Capture the cell that displays the provided text and extract its (X, Y) central coordinate. 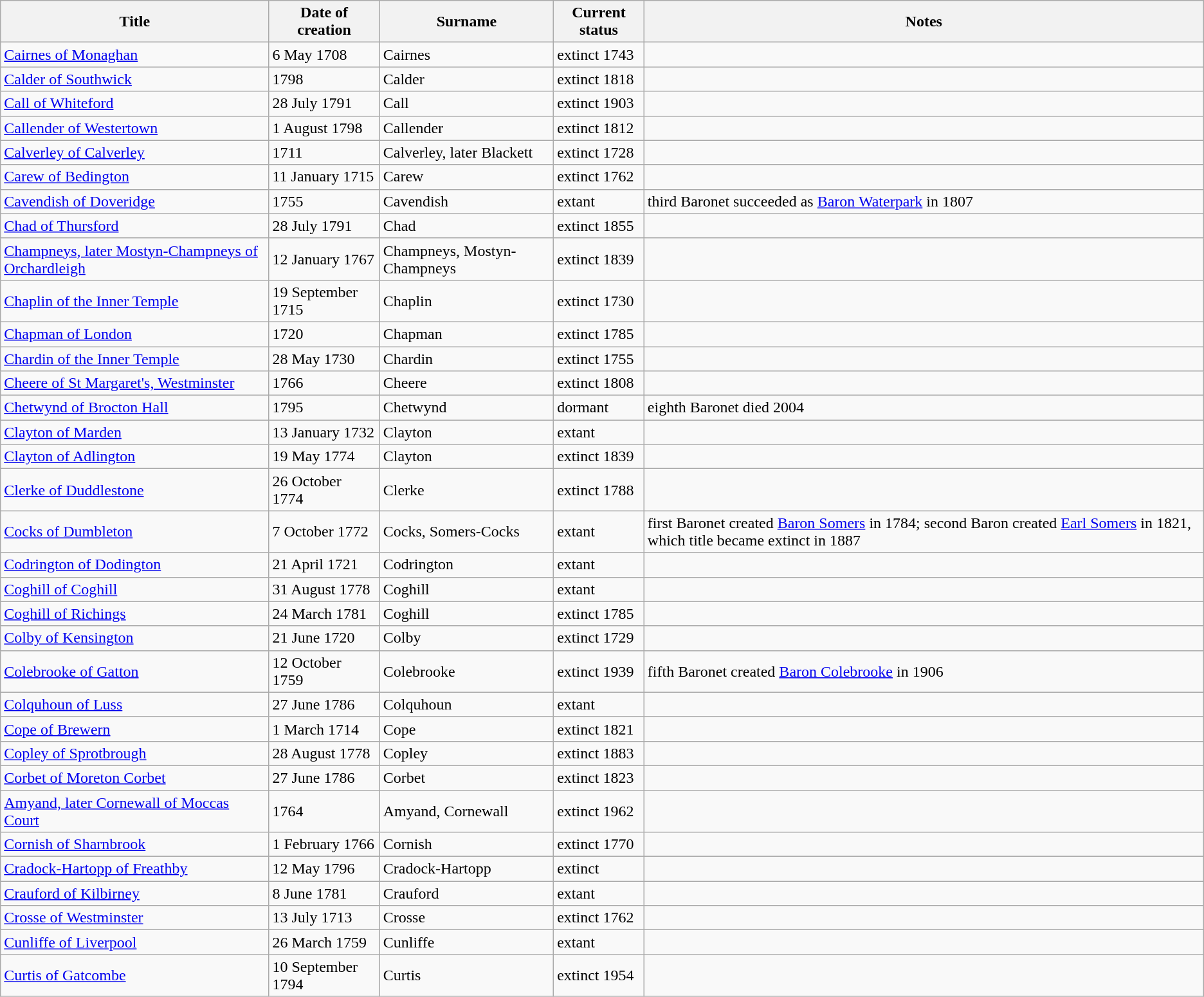
12 January 1767 (324, 259)
Cradock-Hartopp (466, 869)
Clayton of Marden (135, 432)
Calverley of Calverley (135, 152)
Cocks, Somers-Cocks (466, 531)
Crauford (466, 893)
1720 (324, 334)
Corbet (466, 778)
Call (466, 104)
28 August 1778 (324, 753)
Chardin (466, 358)
Cornish (466, 845)
Cavendish (466, 201)
Carew of Bedington (135, 177)
Chad (466, 226)
Colby (466, 638)
extinct 1770 (599, 845)
extinct 1788 (599, 490)
Callender (466, 128)
extinct 1962 (599, 810)
Champneys, Mostyn-Champneys (466, 259)
Curtis (466, 975)
Calder (466, 79)
Codrington of Dodington (135, 565)
Clerke (466, 490)
31 August 1778 (324, 589)
Coghill of Coghill (135, 589)
third Baronet succeeded as Baron Waterpark in 1807 (924, 201)
Crosse of Westminster (135, 918)
extinct 1818 (599, 79)
Colquhoun of Luss (135, 704)
Chardin of the Inner Temple (135, 358)
Chapman of London (135, 334)
Crauford of Kilbirney (135, 893)
Title (135, 22)
Carew (466, 177)
1711 (324, 152)
Cheere (466, 383)
6 May 1708 (324, 55)
1766 (324, 383)
Cope of Brewern (135, 729)
Calder of Southwick (135, 79)
7 October 1772 (324, 531)
Colebrooke of Gatton (135, 672)
1755 (324, 201)
19 September 1715 (324, 301)
1798 (324, 79)
Cairnes of Monaghan (135, 55)
Corbet of Moreton Corbet (135, 778)
Cairnes (466, 55)
Calverley, later Blackett (466, 152)
26 March 1759 (324, 942)
13 January 1732 (324, 432)
Cornish of Sharnbrook (135, 845)
1 February 1766 (324, 845)
Amyand, later Cornewall of Moccas Court (135, 810)
Amyand, Cornewall (466, 810)
eighth Baronet died 2004 (924, 408)
extinct 1903 (599, 104)
extinct 1821 (599, 729)
Current status (599, 22)
extinct 1808 (599, 383)
24 March 1781 (324, 614)
extinct (599, 869)
extinct 1743 (599, 55)
Date of creation (324, 22)
extinct 1939 (599, 672)
Surname (466, 22)
Crosse (466, 918)
first Baronet created Baron Somers in 1784; second Baron created Earl Somers in 1821, which title became extinct in 1887 (924, 531)
19 May 1774 (324, 457)
extinct 1729 (599, 638)
Champneys, later Mostyn-Champneys of Orchardleigh (135, 259)
extinct 1954 (599, 975)
Copley of Sprotbrough (135, 753)
Chaplin of the Inner Temple (135, 301)
Call of Whiteford (135, 104)
Chaplin (466, 301)
Codrington (466, 565)
extinct 1855 (599, 226)
extinct 1812 (599, 128)
Cradock-Hartopp of Freathby (135, 869)
extinct 1883 (599, 753)
Cocks of Dumbleton (135, 531)
10 September 1794 (324, 975)
21 June 1720 (324, 638)
Coghill of Richings (135, 614)
Chapman (466, 334)
Cavendish of Doveridge (135, 201)
1 March 1714 (324, 729)
Colebrooke (466, 672)
Chad of Thursford (135, 226)
Callender of Westertown (135, 128)
Chetwynd (466, 408)
dormant (599, 408)
1795 (324, 408)
Clayton of Adlington (135, 457)
Copley (466, 753)
28 May 1730 (324, 358)
Colby of Kensington (135, 638)
Notes (924, 22)
Clerke of Duddlestone (135, 490)
Cope (466, 729)
Cheere of St Margaret's, Westminster (135, 383)
Chetwynd of Brocton Hall (135, 408)
8 June 1781 (324, 893)
extinct 1730 (599, 301)
12 October 1759 (324, 672)
12 May 1796 (324, 869)
Curtis of Gatcombe (135, 975)
extinct 1755 (599, 358)
extinct 1823 (599, 778)
13 July 1713 (324, 918)
11 January 1715 (324, 177)
Cunliffe of Liverpool (135, 942)
21 April 1721 (324, 565)
1764 (324, 810)
fifth Baronet created Baron Colebrooke in 1906 (924, 672)
26 October 1774 (324, 490)
Colquhoun (466, 704)
1 August 1798 (324, 128)
Cunliffe (466, 942)
extinct 1728 (599, 152)
